Output the [X, Y] coordinate of the center of the cell containing the given text.  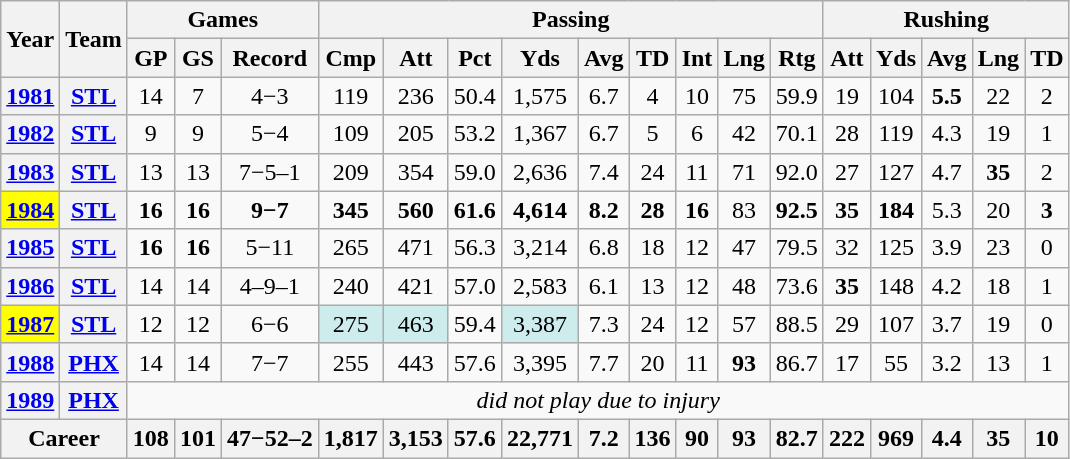
125 [896, 248]
969 [896, 438]
Rushing [946, 20]
Cmp [350, 58]
236 [416, 96]
1986 [30, 286]
107 [896, 324]
443 [416, 362]
265 [350, 248]
222 [846, 438]
463 [416, 324]
7 [198, 96]
127 [896, 172]
59.0 [474, 172]
Passing [570, 20]
1983 [30, 172]
7−5–1 [270, 172]
1985 [30, 248]
92.0 [796, 172]
148 [896, 286]
Year [30, 39]
471 [416, 248]
1,817 [350, 438]
61.6 [474, 210]
109 [350, 134]
421 [416, 286]
5.3 [948, 210]
5−11 [270, 248]
42 [744, 134]
7.4 [604, 172]
6−6 [270, 324]
209 [350, 172]
101 [198, 438]
Games [222, 20]
27 [846, 172]
1982 [30, 134]
4,614 [540, 210]
3.2 [948, 362]
255 [350, 362]
did not play due to injury [598, 400]
88.5 [796, 324]
4.3 [948, 134]
Record [270, 58]
560 [416, 210]
4.4 [948, 438]
184 [896, 210]
108 [150, 438]
59.4 [474, 324]
86.7 [796, 362]
GS [198, 58]
8.2 [604, 210]
92.5 [796, 210]
104 [896, 96]
57 [744, 324]
4–9–1 [270, 286]
2,583 [540, 286]
Career [64, 438]
90 [697, 438]
82.7 [796, 438]
4.2 [948, 286]
9−7 [270, 210]
47−52–2 [270, 438]
354 [416, 172]
Int [697, 58]
5.5 [948, 96]
1,367 [540, 134]
345 [350, 210]
4.7 [948, 172]
5−4 [270, 134]
7.3 [604, 324]
22,771 [540, 438]
29 [846, 324]
6.8 [604, 248]
23 [998, 248]
3,214 [540, 248]
83 [744, 210]
48 [744, 286]
56.3 [474, 248]
Rtg [796, 58]
3,153 [416, 438]
136 [652, 438]
32 [846, 248]
6.1 [604, 286]
55 [896, 362]
79.5 [796, 248]
240 [350, 286]
3,395 [540, 362]
1,575 [540, 96]
3.9 [948, 248]
3 [1047, 210]
Team [94, 39]
53.2 [474, 134]
Pct [474, 58]
7.2 [604, 438]
1988 [30, 362]
GP [150, 58]
5 [652, 134]
70.1 [796, 134]
4 [652, 96]
3.7 [948, 324]
275 [350, 324]
4−3 [270, 96]
3,387 [540, 324]
1984 [30, 210]
1989 [30, 400]
75 [744, 96]
57.0 [474, 286]
7−7 [270, 362]
1981 [30, 96]
73.6 [796, 286]
59.9 [796, 96]
71 [744, 172]
1987 [30, 324]
205 [416, 134]
7.7 [604, 362]
6 [697, 134]
2,636 [540, 172]
22 [998, 96]
47 [744, 248]
17 [846, 362]
50.4 [474, 96]
